Determine the [x, y] coordinate at the center of the cell enclosing the given text.  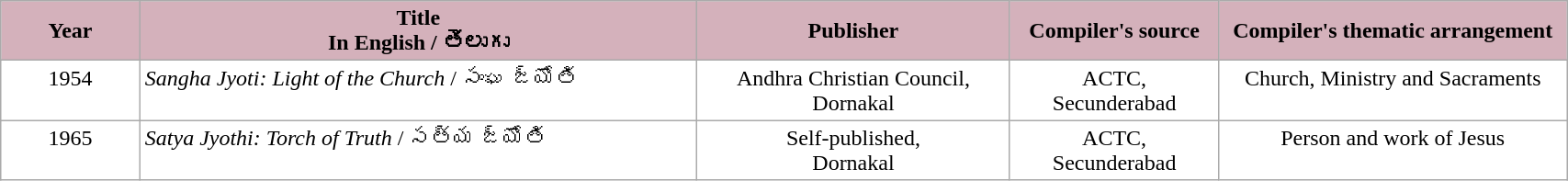
Sangha Jyoti: Light of the Church / సంఘ జ్యోతి [418, 90]
1954 [71, 90]
Year [71, 31]
1965 [71, 151]
Andhra Christian Council, Dornakal [852, 90]
TitleIn English / తెలుగు [418, 31]
Person and work of Jesus [1393, 151]
Publisher [852, 31]
Compiler's source [1113, 31]
Church, Ministry and Sacraments [1393, 90]
Compiler's thematic arrangement [1393, 31]
Self-published, Dornakal [852, 151]
Satya Jyothi: Torch of Truth / సత్య జ్యోతి [418, 151]
